Pinpoint the cell where the given text exists, returning its [x, y] midpoint coordinate. 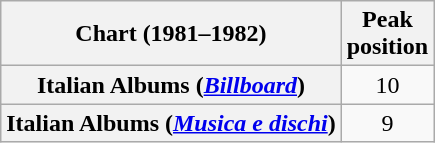
Italian Albums (Billboard) [171, 85]
9 [387, 123]
Chart (1981–1982) [171, 34]
Peakposition [387, 34]
Italian Albums (Musica e dischi) [171, 123]
10 [387, 85]
